Find where the given text appears and provide that cell's center as [X, Y] coordinate. 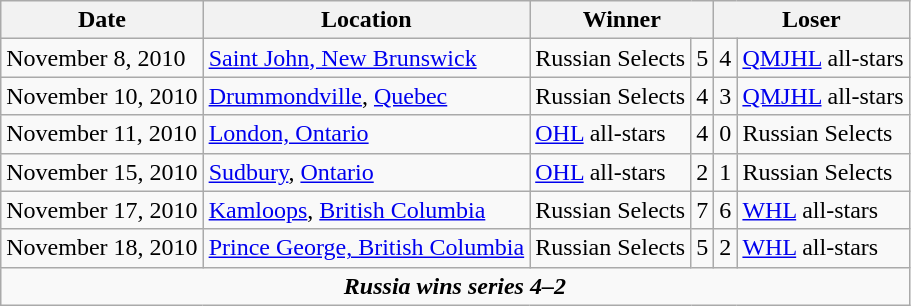
7 [702, 210]
Date [102, 20]
November 11, 2010 [102, 134]
November 17, 2010 [102, 210]
Winner [622, 20]
Sudbury, Ontario [366, 172]
Location [366, 20]
Prince George, British Columbia [366, 248]
Kamloops, British Columbia [366, 210]
Drummondville, Quebec [366, 96]
Saint John, New Brunswick [366, 58]
November 10, 2010 [102, 96]
Russia wins series 4–2 [455, 286]
0 [726, 134]
1 [726, 172]
London, Ontario [366, 134]
6 [726, 210]
Loser [812, 20]
November 15, 2010 [102, 172]
November 8, 2010 [102, 58]
November 18, 2010 [102, 248]
3 [726, 96]
